Identify which cell holds the provided text, then report its (X, Y) central coordinate. 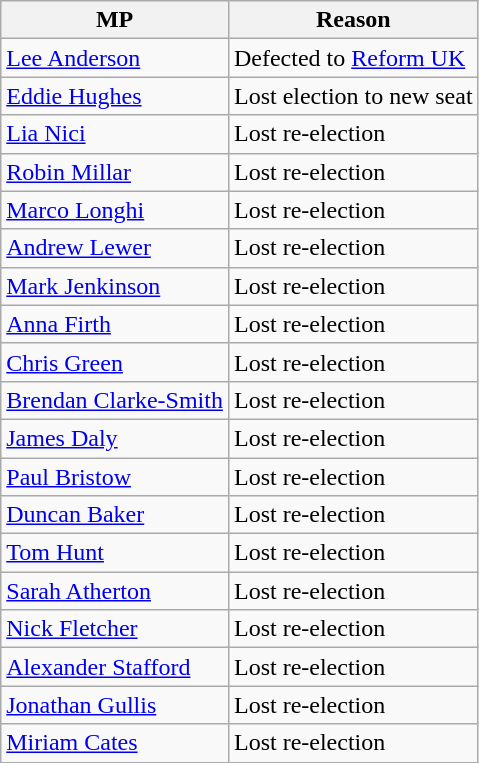
Mark Jenkinson (115, 286)
Paul Bristow (115, 477)
Miriam Cates (115, 743)
Jonathan Gullis (115, 705)
Eddie Hughes (115, 96)
Lia Nici (115, 134)
Anna Firth (115, 324)
Robin Millar (115, 172)
Andrew Lewer (115, 248)
Alexander Stafford (115, 667)
MP (115, 20)
Marco Longhi (115, 210)
Sarah Atherton (115, 591)
Reason (353, 20)
Duncan Baker (115, 515)
Tom Hunt (115, 553)
James Daly (115, 438)
Lost election to new seat (353, 96)
Brendan Clarke-Smith (115, 400)
Nick Fletcher (115, 629)
Lee Anderson (115, 58)
Chris Green (115, 362)
Defected to Reform UK (353, 58)
